For the text-containing cell, return its midpoint in [X, Y] coordinate format. 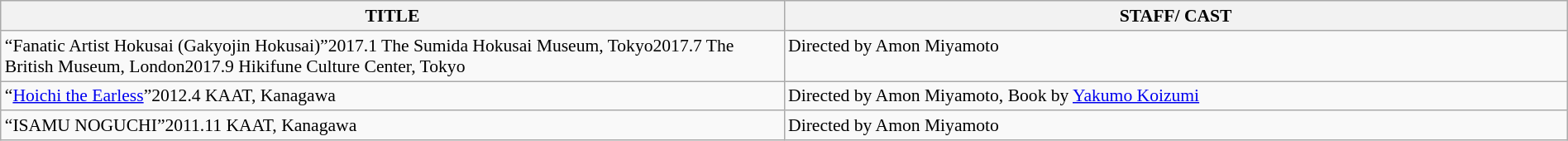
TITLE [392, 16]
STAFF/ CAST [1176, 16]
Directed by Amon Miyamoto, Book by Yakumo Koizumi [1176, 96]
“ISAMU NOGUCHI”2011.11 KAAT, Kanagawa [392, 126]
“Hoichi the Earless”2012.4 KAAT, Kanagawa [392, 96]
